Locate the cell with the specified text and output its [x, y] center coordinate. 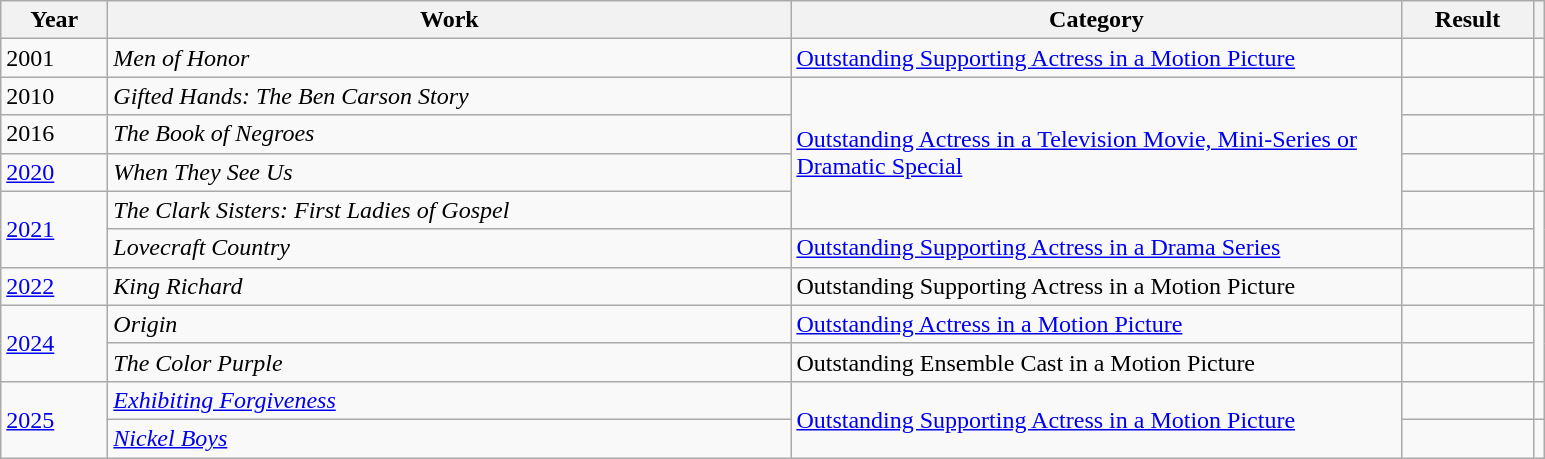
Nickel Boys [450, 438]
Men of Honor [450, 58]
2024 [54, 343]
Origin [450, 324]
Outstanding Actress in a Motion Picture [1096, 324]
Year [54, 20]
Gifted Hands: The Ben Carson Story [450, 96]
The Clark Sisters: First Ladies of Gospel [450, 210]
Outstanding Ensemble Cast in a Motion Picture [1096, 362]
Exhibiting Forgiveness [450, 400]
Result [1468, 20]
2001 [54, 58]
2010 [54, 96]
2022 [54, 286]
2020 [54, 172]
The Color Purple [450, 362]
Category [1096, 20]
2021 [54, 229]
2025 [54, 419]
2016 [54, 134]
King Richard [450, 286]
Outstanding Actress in a Television Movie, Mini-Series or Dramatic Special [1096, 153]
When They See Us [450, 172]
Work [450, 20]
The Book of Negroes [450, 134]
Lovecraft Country [450, 248]
Outstanding Supporting Actress in a Drama Series [1096, 248]
